Locate the cell with the specified text and output its (x, y) center coordinate. 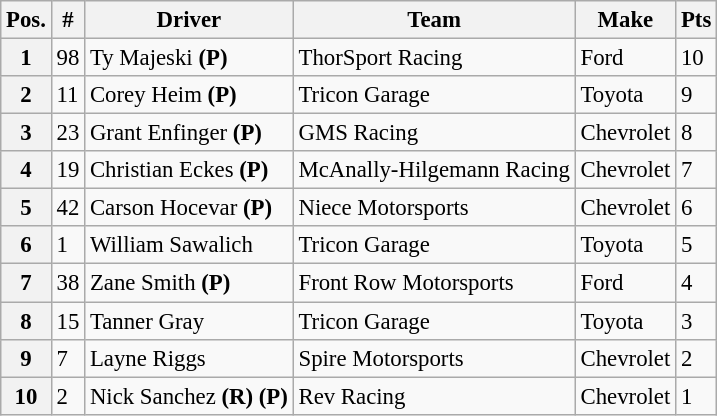
Christian Eckes (P) (190, 170)
Pts (696, 20)
42 (68, 208)
11 (68, 95)
McAnally-Hilgemann Racing (434, 170)
Pos. (26, 20)
Make (625, 20)
William Sawalich (190, 245)
Zane Smith (P) (190, 283)
Layne Riggs (190, 358)
# (68, 20)
Rev Racing (434, 396)
Spire Motorsports (434, 358)
Corey Heim (P) (190, 95)
GMS Racing (434, 133)
Front Row Motorsports (434, 283)
Driver (190, 20)
Nick Sanchez (R) (P) (190, 396)
Team (434, 20)
Ty Majeski (P) (190, 58)
23 (68, 133)
15 (68, 321)
38 (68, 283)
ThorSport Racing (434, 58)
Tanner Gray (190, 321)
Niece Motorsports (434, 208)
98 (68, 58)
19 (68, 170)
Carson Hocevar (P) (190, 208)
Grant Enfinger (P) (190, 133)
